Capture the cell that displays the provided text and extract its (X, Y) central coordinate. 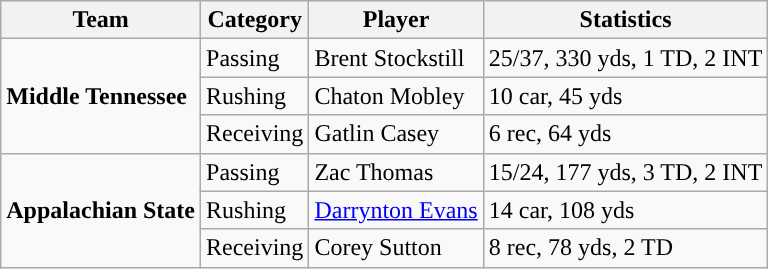
25/37, 330 yds, 1 TD, 2 INT (626, 58)
Brent Stockstill (396, 58)
Statistics (626, 20)
Appalachian State (101, 210)
Zac Thomas (396, 172)
Darrynton Evans (396, 210)
10 car, 45 yds (626, 96)
Player (396, 20)
Chaton Mobley (396, 96)
Category (255, 20)
Team (101, 20)
8 rec, 78 yds, 2 TD (626, 248)
Middle Tennessee (101, 96)
14 car, 108 yds (626, 210)
15/24, 177 yds, 3 TD, 2 INT (626, 172)
Gatlin Casey (396, 134)
Corey Sutton (396, 248)
6 rec, 64 yds (626, 134)
